From the cell containing the given text, extract its center point as [x, y] coordinate. 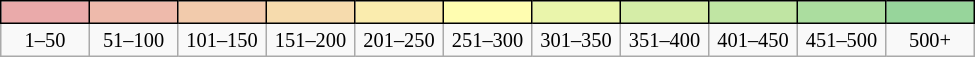
51–100 [133, 40]
401–450 [753, 40]
151–200 [310, 40]
201–250 [399, 40]
1–50 [45, 40]
101–150 [222, 40]
500+ [930, 40]
351–400 [664, 40]
251–300 [487, 40]
451–500 [841, 40]
301–350 [576, 40]
